Pinpoint the cell where the given text exists, returning its (X, Y) midpoint coordinate. 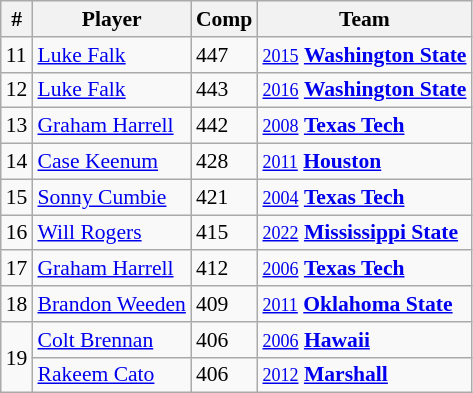
19 (17, 358)
Sonny Cumbie (111, 197)
2016 Washington State (364, 90)
2011 Houston (364, 162)
Will Rogers (111, 233)
13 (17, 126)
Player (111, 19)
421 (224, 197)
2006 Texas Tech (364, 269)
447 (224, 55)
409 (224, 304)
# (17, 19)
Rakeem Cato (111, 375)
2022 Mississippi State (364, 233)
412 (224, 269)
442 (224, 126)
Comp (224, 19)
16 (17, 233)
Case Keenum (111, 162)
443 (224, 90)
2006 Hawaii (364, 340)
428 (224, 162)
2008 Texas Tech (364, 126)
Team (364, 19)
15 (17, 197)
2015 Washington State (364, 55)
2012 Marshall (364, 375)
14 (17, 162)
11 (17, 55)
Brandon Weeden (111, 304)
2011 Oklahoma State (364, 304)
2004 Texas Tech (364, 197)
Colt Brennan (111, 340)
12 (17, 90)
415 (224, 233)
18 (17, 304)
17 (17, 269)
